For the text-containing cell, return its midpoint in [X, Y] coordinate format. 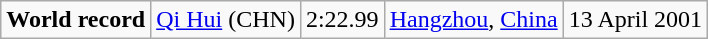
Qi Hui (CHN) [226, 20]
Hangzhou, China [474, 20]
World record [76, 20]
13 April 2001 [635, 20]
2:22.99 [342, 20]
